Pinpoint the cell where the given text exists, returning its (x, y) midpoint coordinate. 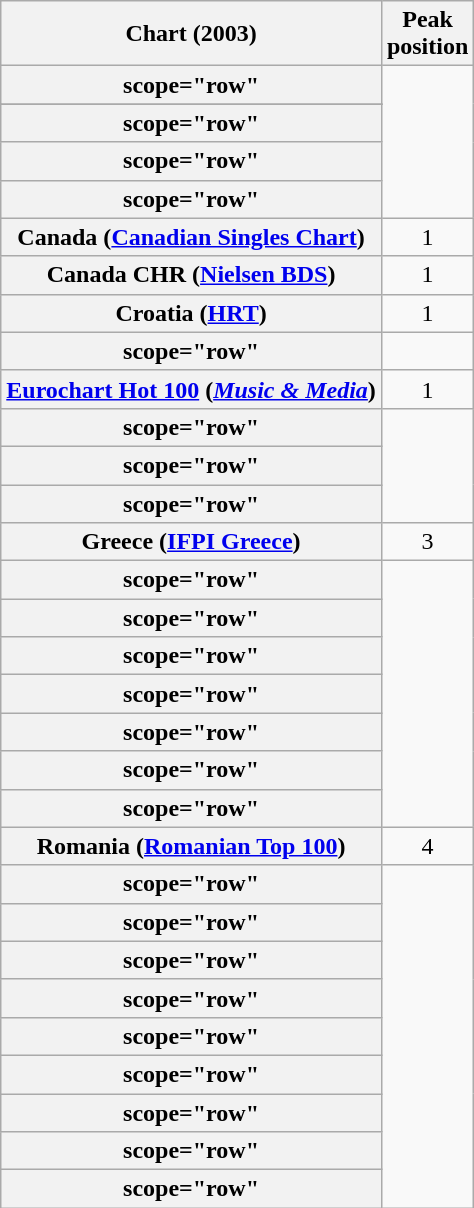
Romania (Romanian Top 100) (192, 846)
Croatia (HRT) (192, 313)
Eurochart Hot 100 (Music & Media) (192, 389)
Chart (2003) (192, 34)
Canada CHR (Nielsen BDS) (192, 275)
Greece (IFPI Greece) (192, 542)
Canada (Canadian Singles Chart) (192, 237)
3 (427, 542)
4 (427, 846)
Peakposition (427, 34)
